Find where the given text appears and provide that cell's center as (x, y) coordinate. 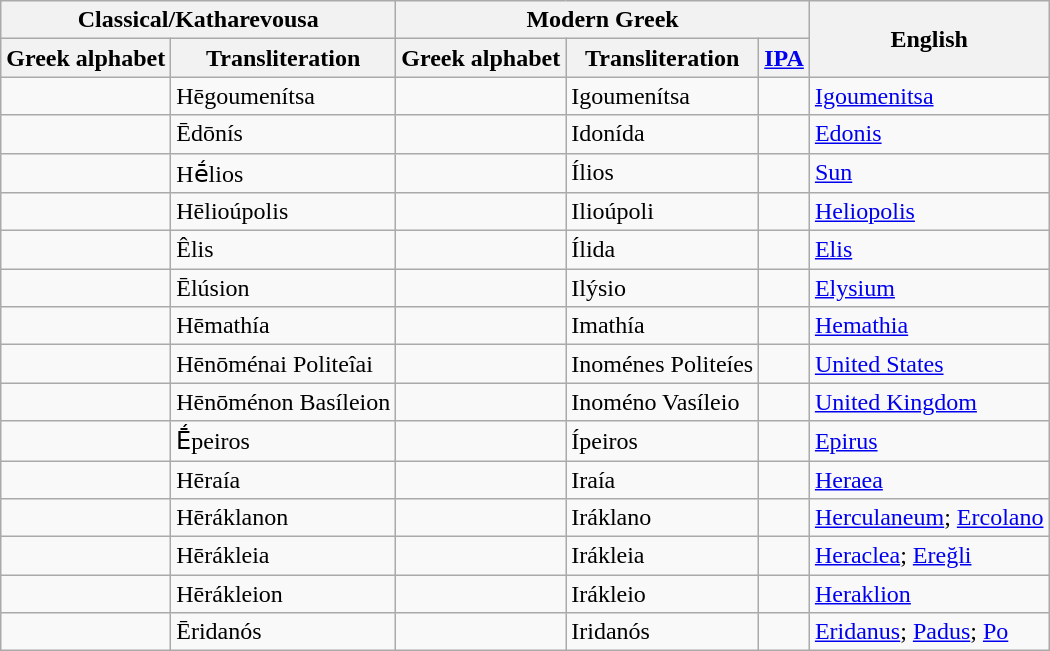
Edonis (929, 134)
Iridanós (662, 632)
Elis (929, 250)
Epirus (929, 441)
Classical/Katharevousa (198, 20)
Ḗpeiros (284, 441)
English (929, 39)
Imathía (662, 326)
Hēmathía (284, 326)
Iráklano (662, 518)
Heraea (929, 479)
Eridanus; Padus; Po (929, 632)
Hēnōménai Politeîai (284, 364)
Ēdōnís (284, 134)
Irákleio (662, 594)
Igoumenitsa (929, 96)
Hērákleion (284, 594)
Modern Greek (603, 20)
Heliopolis (929, 212)
Êlis (284, 250)
Irákleia (662, 556)
Ípeiros (662, 441)
Hēlioúpolis (284, 212)
IPA (784, 58)
Hēráklanon (284, 518)
United States (929, 364)
Idonída (662, 134)
Hēraía (284, 479)
Sun (929, 173)
Hēnōménon Basíleion (284, 402)
Herculaneum; Ercolano (929, 518)
Heraklion (929, 594)
Hḗlios (284, 173)
Elysium (929, 288)
United Kingdom (929, 402)
Ēridanós (284, 632)
Inoméno Vasíleio (662, 402)
Ílios (662, 173)
Hērákleia (284, 556)
Ēlúsion (284, 288)
Ilýsio (662, 288)
Ílida (662, 250)
Heraclea; Ereğli (929, 556)
Igoumenítsa (662, 96)
Hēgoumenítsa (284, 96)
Inoménes Politeíes (662, 364)
Ilioúpoli (662, 212)
Iraía (662, 479)
Hemathia (929, 326)
